Scan for the cell matching the given text and deliver its (x, y) coordinate at center. 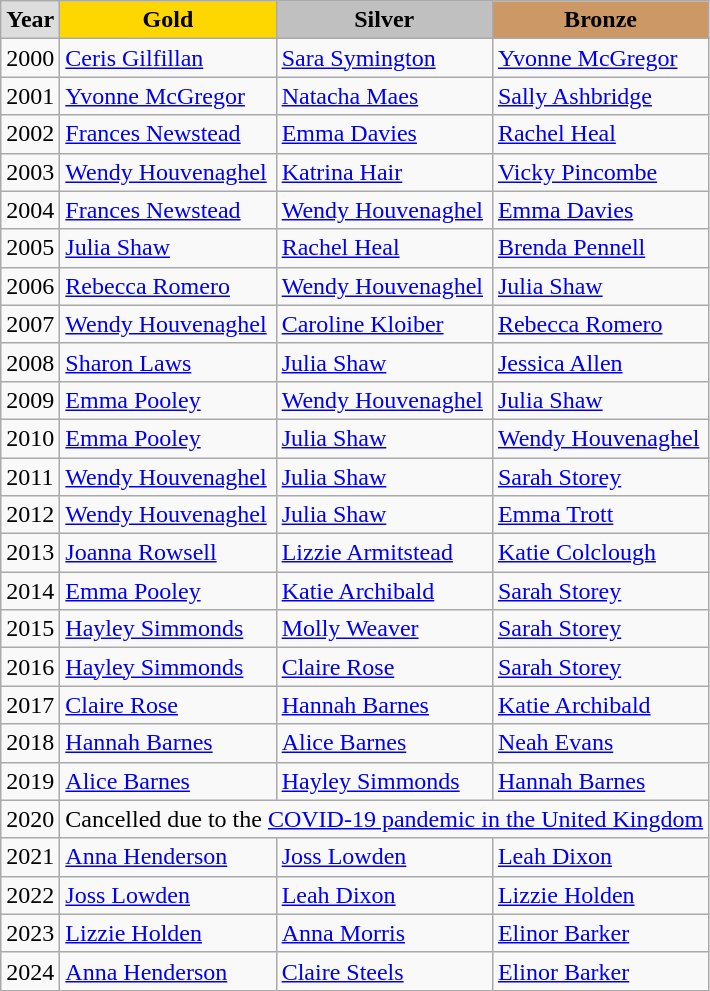
2021 (30, 857)
Silver (384, 20)
Caroline Kloiber (384, 324)
2023 (30, 933)
Cancelled due to the COVID-19 pandemic in the United Kingdom (384, 819)
2012 (30, 515)
Gold (168, 20)
Claire Steels (384, 971)
Year (30, 20)
Sally Ashbridge (600, 96)
2024 (30, 971)
2013 (30, 553)
2004 (30, 210)
Neah Evans (600, 743)
Katrina Hair (384, 172)
2007 (30, 324)
2010 (30, 438)
2006 (30, 286)
Brenda Pennell (600, 248)
Joanna Rowsell (168, 553)
2014 (30, 591)
2002 (30, 134)
Bronze (600, 20)
Molly Weaver (384, 629)
2018 (30, 743)
Emma Trott (600, 515)
2011 (30, 477)
2000 (30, 58)
2005 (30, 248)
Lizzie Armitstead (384, 553)
2009 (30, 400)
Natacha Maes (384, 96)
2022 (30, 895)
2008 (30, 362)
Ceris Gilfillan (168, 58)
Sharon Laws (168, 362)
Katie Colclough (600, 553)
2003 (30, 172)
2020 (30, 819)
Jessica Allen (600, 362)
2017 (30, 705)
2019 (30, 781)
2015 (30, 629)
Vicky Pincombe (600, 172)
2016 (30, 667)
Sara Symington (384, 58)
Anna Morris (384, 933)
2001 (30, 96)
